Capture the cell that displays the provided text and extract its [x, y] central coordinate. 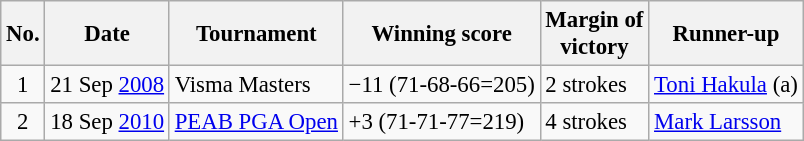
18 Sep 2010 [107, 122]
Date [107, 34]
1 [23, 85]
2 [23, 122]
−11 (71-68-66=205) [442, 85]
Runner-up [726, 34]
Visma Masters [256, 85]
Toni Hakula (a) [726, 85]
4 strokes [594, 122]
Margin ofvictory [594, 34]
+3 (71-71-77=219) [442, 122]
Winning score [442, 34]
No. [23, 34]
21 Sep 2008 [107, 85]
2 strokes [594, 85]
PEAB PGA Open [256, 122]
Mark Larsson [726, 122]
Tournament [256, 34]
